Return (X, Y) of the center of cell containing provided text 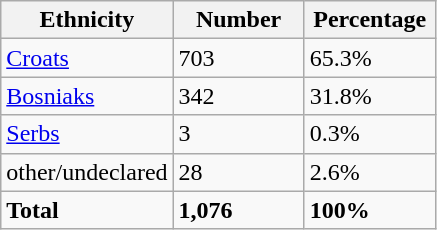
1,076 (238, 210)
Total (87, 210)
3 (238, 134)
Bosniaks (87, 96)
100% (370, 210)
Ethnicity (87, 20)
703 (238, 58)
Number (238, 20)
other/undeclared (87, 172)
31.8% (370, 96)
65.3% (370, 58)
342 (238, 96)
2.6% (370, 172)
28 (238, 172)
0.3% (370, 134)
Percentage (370, 20)
Serbs (87, 134)
Croats (87, 58)
